Return the (X, Y) coordinate for the center point of the cell that contains the specified text.  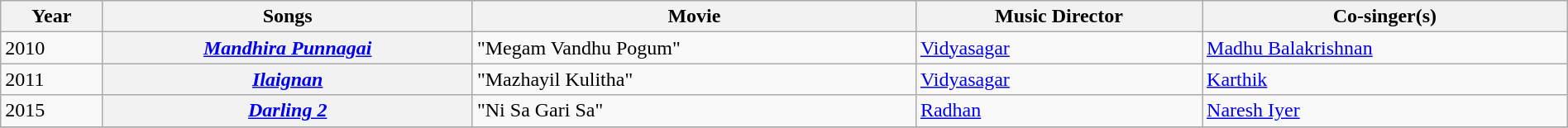
Ilaignan (288, 79)
2015 (51, 111)
Karthik (1385, 79)
Co-singer(s) (1385, 17)
Madhu Balakrishnan (1385, 48)
2011 (51, 79)
"Mazhayil Kulitha" (694, 79)
Darling 2 (288, 111)
Mandhira Punnagai (288, 48)
"Ni Sa Gari Sa" (694, 111)
Movie (694, 17)
"Megam Vandhu Pogum" (694, 48)
Songs (288, 17)
Year (51, 17)
Radhan (1059, 111)
2010 (51, 48)
Naresh Iyer (1385, 111)
Music Director (1059, 17)
